Provide the [x, y] coordinate of the cell's center where the given text is located.  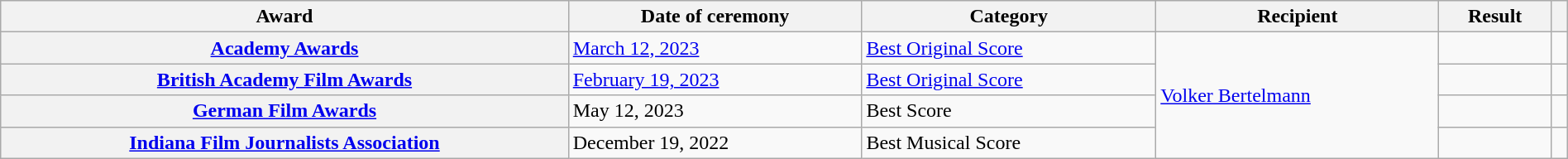
Volker Bertelmann [1298, 95]
Recipient [1298, 17]
December 19, 2022 [715, 142]
March 12, 2023 [715, 48]
Category [1009, 17]
Result [1495, 17]
Indiana Film Journalists Association [284, 142]
May 12, 2023 [715, 111]
British Academy Film Awards [284, 79]
February 19, 2023 [715, 79]
Best Musical Score [1009, 142]
Academy Awards [284, 48]
Date of ceremony [715, 17]
German Film Awards [284, 111]
Award [284, 17]
Best Score [1009, 111]
